Find where the given text appears and provide that cell's center as (X, Y) coordinate. 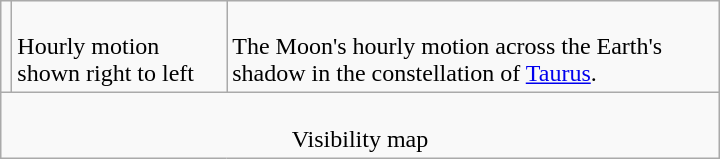
The Moon's hourly motion across the Earth's shadow in the constellation of Taurus. (474, 47)
Hourly motion shown right to left (120, 47)
Visibility map (360, 126)
